Pinpoint the cell where the given text exists, returning its [X, Y] midpoint coordinate. 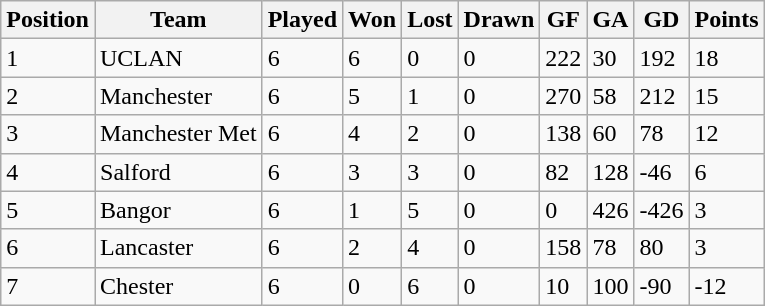
-90 [662, 286]
10 [564, 286]
7 [48, 286]
GD [662, 20]
-12 [726, 286]
Chester [178, 286]
270 [564, 96]
Manchester [178, 96]
18 [726, 58]
UCLAN [178, 58]
128 [610, 172]
138 [564, 134]
426 [610, 210]
Manchester Met [178, 134]
-46 [662, 172]
30 [610, 58]
-426 [662, 210]
82 [564, 172]
Bangor [178, 210]
60 [610, 134]
Played [302, 20]
Salford [178, 172]
Won [372, 20]
58 [610, 96]
212 [662, 96]
GA [610, 20]
15 [726, 96]
Points [726, 20]
Lost [430, 20]
100 [610, 286]
80 [662, 248]
Drawn [499, 20]
222 [564, 58]
GF [564, 20]
Lancaster [178, 248]
12 [726, 134]
158 [564, 248]
Team [178, 20]
Position [48, 20]
192 [662, 58]
